Return the (x, y) coordinate for the center point of the cell that contains the specified text.  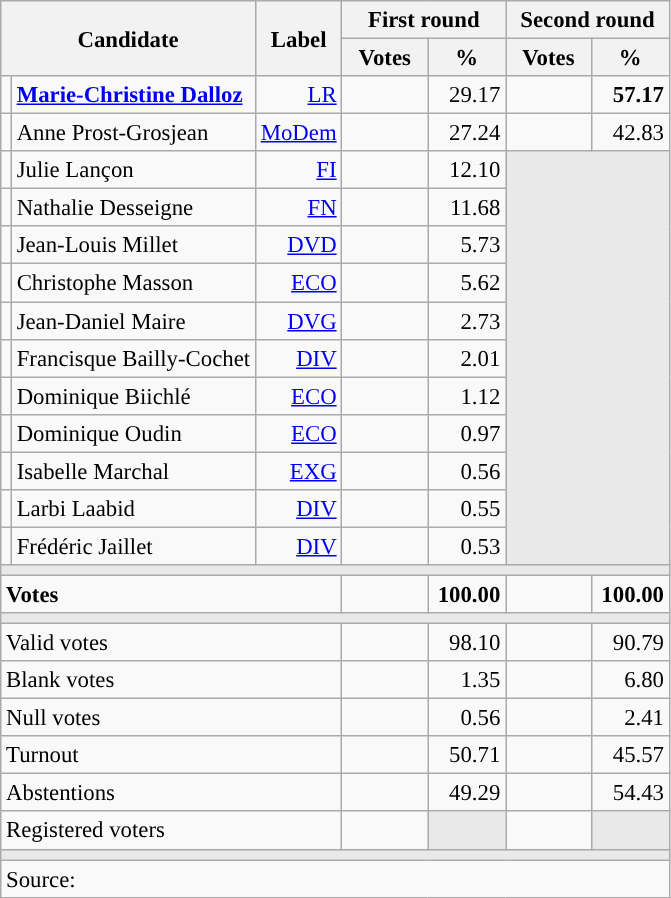
1.12 (467, 396)
LR (298, 95)
2.73 (467, 321)
Dominique Biichlé (133, 396)
27.24 (467, 133)
Abstentions (172, 793)
DVD (298, 245)
42.83 (630, 133)
29.17 (467, 95)
FI (298, 170)
0.97 (467, 433)
Francisque Bailly-Cochet (133, 358)
Frédéric Jaillet (133, 546)
Isabelle Marchal (133, 471)
Jean-Louis Millet (133, 245)
12.10 (467, 170)
Dominique Oudin (133, 433)
Blank votes (172, 680)
Source: (336, 879)
First round (424, 20)
5.62 (467, 283)
Marie-Christine Dalloz (133, 95)
Second round (588, 20)
0.53 (467, 546)
6.80 (630, 680)
45.57 (630, 755)
MoDem (298, 133)
Registered voters (172, 831)
90.79 (630, 643)
49.29 (467, 793)
Label (298, 38)
Larbi Laabid (133, 509)
Nathalie Desseigne (133, 208)
57.17 (630, 95)
Candidate (128, 38)
FN (298, 208)
Valid votes (172, 643)
11.68 (467, 208)
EXG (298, 471)
1.35 (467, 680)
50.71 (467, 755)
5.73 (467, 245)
Julie Lançon (133, 170)
Null votes (172, 718)
0.55 (467, 509)
Jean-Daniel Maire (133, 321)
54.43 (630, 793)
Anne Prost-Grosjean (133, 133)
2.41 (630, 718)
Turnout (172, 755)
2.01 (467, 358)
DVG (298, 321)
98.10 (467, 643)
Christophe Masson (133, 283)
